Capture the cell that displays the provided text and extract its [x, y] central coordinate. 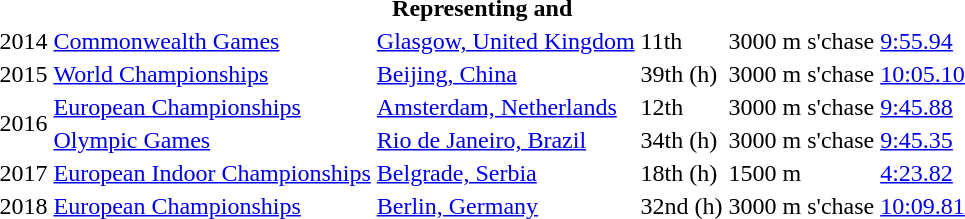
1500 m [802, 173]
39th (h) [682, 74]
Belgrade, Serbia [506, 173]
Rio de Janeiro, Brazil [506, 140]
34th (h) [682, 140]
18th (h) [682, 173]
World Championships [212, 74]
Beijing, China [506, 74]
12th [682, 107]
European Indoor Championships [212, 173]
11th [682, 41]
Glasgow, United Kingdom [506, 41]
Olympic Games [212, 140]
Commonwealth Games [212, 41]
Amsterdam, Netherlands [506, 107]
European Championships [212, 107]
